Provide the [X, Y] coordinate of the cell's center where the given text is located.  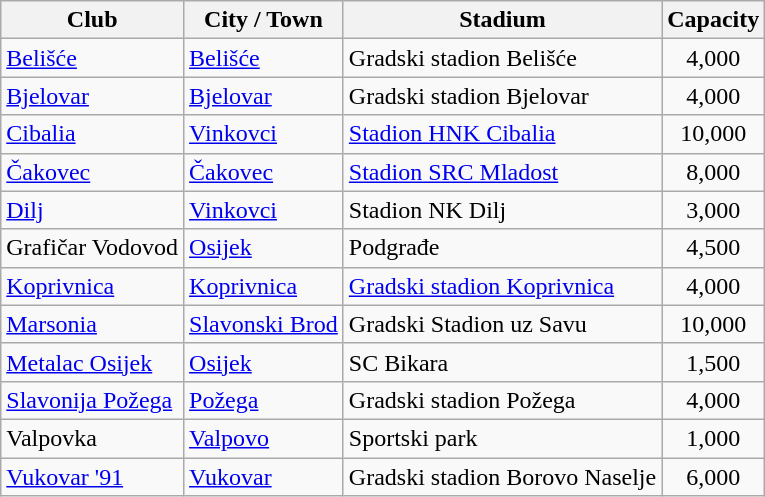
1,000 [714, 438]
1,500 [714, 362]
Požega [264, 400]
Cibalia [92, 134]
SC Bikara [502, 362]
3,000 [714, 210]
Dilj [92, 210]
Vukovar [264, 477]
City / Town [264, 20]
Gradski stadion Požega [502, 400]
Gradski stadion Belišće [502, 58]
Vukovar '91 [92, 477]
Sportski park [502, 438]
Gradski stadion Koprivnica [502, 286]
Valpovka [92, 438]
Valpovo [264, 438]
Metalac Osijek [92, 362]
Marsonia [92, 324]
Stadion HNK Cibalia [502, 134]
Stadium [502, 20]
Stadion SRC Mladost [502, 172]
Gradski stadion Borovo Naselje [502, 477]
Podgrađe [502, 248]
6,000 [714, 477]
Stadion NK Dilj [502, 210]
Capacity [714, 20]
8,000 [714, 172]
Slavonski Brod [264, 324]
Gradski Stadion uz Savu [502, 324]
Slavonija Požega [92, 400]
4,500 [714, 248]
Gradski stadion Bjelovar [502, 96]
Club [92, 20]
Grafičar Vodovod [92, 248]
